Return [x, y] of the center of cell containing provided text 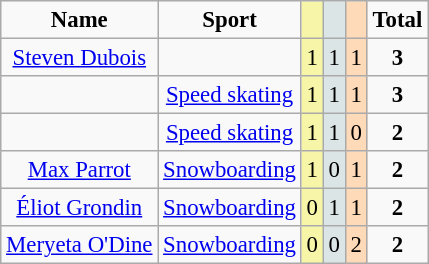
Éliot Grondin [80, 208]
Name [80, 20]
Total [397, 20]
Steven Dubois [80, 58]
Sport [230, 20]
Meryeta O'Dine [80, 245]
Max Parrot [80, 170]
